Determine the [x, y] coordinate at the center of the cell enclosing the given text.  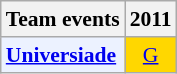
2011 [151, 19]
Team events [63, 19]
Universiade [63, 55]
G [151, 55]
